Detect which cell encompasses the target text, then output its [X, Y] center coordinate. 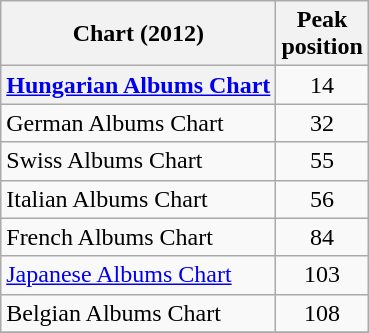
Italian Albums Chart [138, 199]
Belgian Albums Chart [138, 313]
Hungarian Albums Chart [138, 85]
108 [322, 313]
32 [322, 123]
103 [322, 275]
German Albums Chart [138, 123]
Peakposition [322, 34]
Swiss Albums Chart [138, 161]
56 [322, 199]
55 [322, 161]
84 [322, 237]
Japanese Albums Chart [138, 275]
French Albums Chart [138, 237]
Chart (2012) [138, 34]
14 [322, 85]
